Search for the cell housing the specified text and yield its (X, Y) center coordinate. 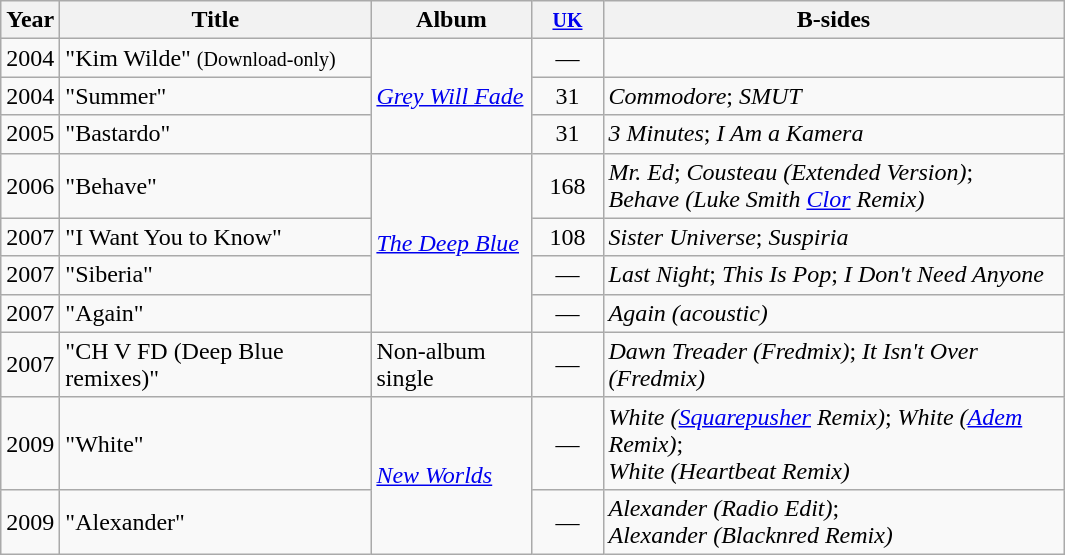
"Summer" (216, 96)
"Kim Wilde" (Download-only) (216, 58)
Non-album single (452, 364)
"Siberia" (216, 275)
Commodore; SMUT (834, 96)
Title (216, 20)
Last Night; This Is Pop; I Don't Need Anyone (834, 275)
"Alexander" (216, 522)
Album (452, 20)
White (Squarepusher Remix); White (Adem Remix); White (Heartbeat Remix) (834, 443)
The Deep Blue (452, 242)
"I Want You to Know" (216, 237)
2006 (30, 186)
Dawn Treader (Fredmix); It Isn't Over (Fredmix) (834, 364)
2005 (30, 134)
168 (568, 186)
Sister Universe; Suspiria (834, 237)
Year (30, 20)
Alexander (Radio Edit); Alexander (Blacknred Remix) (834, 522)
"White" (216, 443)
"CH V FD (Deep Blue remixes)" (216, 364)
Grey Will Fade (452, 96)
B-sides (834, 20)
Again (acoustic) (834, 313)
UK (568, 20)
Mr. Ed; Cousteau (Extended Version); Behave (Luke Smith Clor Remix) (834, 186)
3 Minutes; I Am a Kamera (834, 134)
"Behave" (216, 186)
"Again" (216, 313)
108 (568, 237)
New Worlds (452, 476)
"Bastardo" (216, 134)
